Capture the cell that displays the provided text and extract its (x, y) central coordinate. 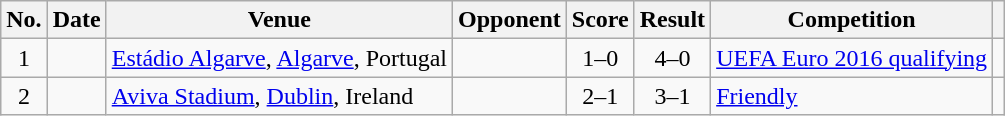
Friendly (852, 96)
1–0 (600, 58)
Venue (279, 20)
Competition (852, 20)
No. (24, 20)
4–0 (672, 58)
1 (24, 58)
3–1 (672, 96)
Opponent (510, 20)
Aviva Stadium, Dublin, Ireland (279, 96)
2 (24, 96)
Score (600, 20)
Result (672, 20)
Estádio Algarve, Algarve, Portugal (279, 58)
2–1 (600, 96)
UEFA Euro 2016 qualifying (852, 58)
Date (76, 20)
